Determine the (x, y) coordinate at the center of the cell enclosing the given text.  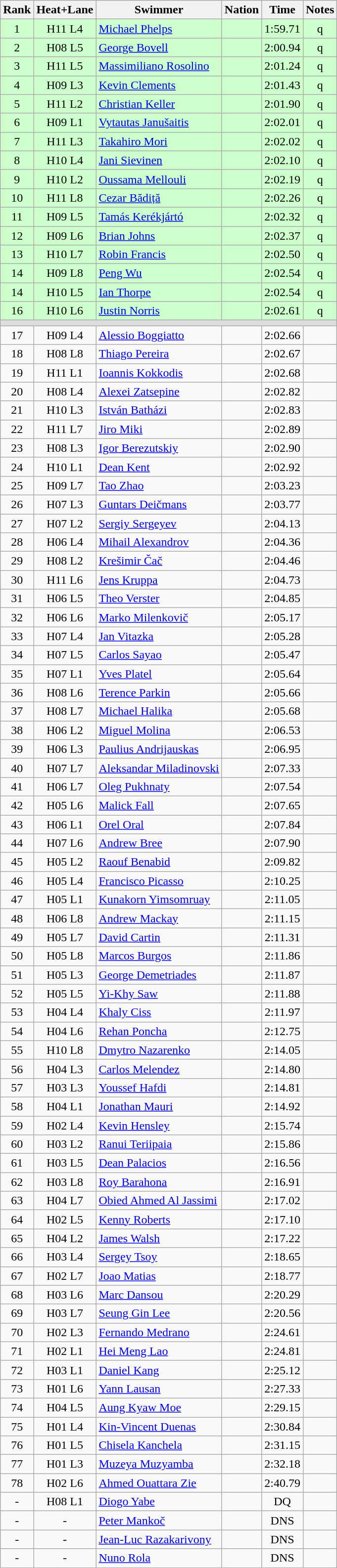
25 (17, 485)
2:02.83 (283, 410)
53 (17, 1012)
H09 L5 (65, 217)
Peng Wu (159, 273)
H06 L7 (65, 786)
H03 L2 (65, 1144)
Francisco Picasso (159, 881)
68 (17, 1295)
Cezar Bădiță (159, 198)
48 (17, 918)
Oleg Pukhnaty (159, 786)
52 (17, 994)
2:11.15 (283, 918)
Aung Kyaw Moe (159, 1407)
H02 L3 (65, 1332)
H11 L4 (65, 29)
62 (17, 1182)
Sergiy Sergeyev (159, 523)
2:02.19 (283, 179)
2:11.97 (283, 1012)
H10 L6 (65, 311)
H07 L5 (65, 655)
Aleksandar Miladinovski (159, 768)
2:27.33 (283, 1389)
Fernando Medrano (159, 1332)
H05 L7 (65, 937)
2:17.22 (283, 1238)
Seung Gin Lee (159, 1313)
2:02.66 (283, 335)
29 (17, 561)
H03 L3 (65, 1088)
2:18.65 (283, 1257)
Nuno Rola (159, 1558)
Daniel Kang (159, 1370)
H05 L3 (65, 975)
David Cartin (159, 937)
Oussama Mellouli (159, 179)
2:02.61 (283, 311)
2:02.92 (283, 467)
77 (17, 1464)
Vytautas Janušaitis (159, 123)
2:06.53 (283, 730)
66 (17, 1257)
2:04.73 (283, 580)
Andrew Mackay (159, 918)
George Bovell (159, 47)
2:11.05 (283, 900)
Marcos Burgos (159, 956)
H07 L2 (65, 523)
2:18.77 (283, 1276)
27 (17, 523)
Rank (17, 10)
H07 L3 (65, 504)
17 (17, 335)
2:10.25 (283, 881)
H08 L6 (65, 693)
33 (17, 636)
2:14.80 (283, 1069)
H10 L7 (65, 255)
51 (17, 975)
Kin-Vincent Duenas (159, 1426)
2:02.89 (283, 429)
50 (17, 956)
Heat+Lane (65, 10)
H02 L7 (65, 1276)
H02 L5 (65, 1220)
H03 L6 (65, 1295)
16 (17, 311)
Time (283, 10)
2:02.02 (283, 141)
Theo Verster (159, 599)
2:11.31 (283, 937)
31 (17, 599)
H03 L5 (65, 1163)
Robin Francis (159, 255)
H06 L4 (65, 542)
Michael Halika (159, 711)
H11 L2 (65, 104)
Justin Norris (159, 311)
44 (17, 843)
H04 L3 (65, 1069)
2:05.68 (283, 711)
9 (17, 179)
2:07.54 (283, 786)
H01 L6 (65, 1389)
H10 L8 (65, 1050)
2:15.74 (283, 1126)
H01 L3 (65, 1464)
78 (17, 1483)
H07 L6 (65, 843)
Notes (320, 10)
2:00.94 (283, 47)
2:11.88 (283, 994)
2:31.15 (283, 1445)
H06 L3 (65, 749)
Raouf Benabid (159, 862)
2:20.29 (283, 1295)
41 (17, 786)
H07 L7 (65, 768)
H10 L2 (65, 179)
2:32.18 (283, 1464)
Dean Kent (159, 467)
49 (17, 937)
2:02.10 (283, 160)
H01 L4 (65, 1426)
H02 L4 (65, 1126)
69 (17, 1313)
Jani Sievinen (159, 160)
H08 L5 (65, 47)
1:59.71 (283, 29)
2:17.02 (283, 1201)
2:02.32 (283, 217)
2:09.82 (283, 862)
42 (17, 805)
2:24.61 (283, 1332)
72 (17, 1370)
1 (17, 29)
2:04.46 (283, 561)
H04 L6 (65, 1031)
Peter Mankoč (159, 1521)
2:30.84 (283, 1426)
Brian Johns (159, 236)
H06 L5 (65, 599)
H05 L8 (65, 956)
H11 L1 (65, 373)
2:29.15 (283, 1407)
2:14.92 (283, 1106)
Yi-Khy Saw (159, 994)
H02 L6 (65, 1483)
2:14.05 (283, 1050)
H06 L1 (65, 824)
Yves Platel (159, 674)
40 (17, 768)
Carlos Melendez (159, 1069)
Youssef Hafdi (159, 1088)
4 (17, 85)
3 (17, 66)
2:11.86 (283, 956)
2:12.75 (283, 1031)
H09 L3 (65, 85)
H10 L5 (65, 292)
H10 L1 (65, 467)
56 (17, 1069)
H06 L8 (65, 918)
2 (17, 47)
57 (17, 1088)
2:20.56 (283, 1313)
Miguel Molina (159, 730)
H04 L1 (65, 1106)
Takahiro Mori (159, 141)
18 (17, 354)
2:06.95 (283, 749)
Kevin Hensley (159, 1126)
Guntars Deičmans (159, 504)
Alessio Boggiatto (159, 335)
H04 L2 (65, 1238)
Ioannis Kokkodis (159, 373)
Ahmed Ouattara Zie (159, 1483)
2:04.85 (283, 599)
24 (17, 467)
Jan Vitazka (159, 636)
34 (17, 655)
7 (17, 141)
Marc Dansou (159, 1295)
Malick Fall (159, 805)
2:15.86 (283, 1144)
H08 L3 (65, 448)
H05 L4 (65, 881)
5 (17, 104)
H11 L6 (65, 580)
H04 L4 (65, 1012)
39 (17, 749)
Alexei Zatsepine (159, 392)
H08 L4 (65, 392)
Joao Matias (159, 1276)
30 (17, 580)
2:02.37 (283, 236)
58 (17, 1106)
H11 L3 (65, 141)
H04 L7 (65, 1201)
2:01.90 (283, 104)
2:02.01 (283, 123)
2:07.65 (283, 805)
Khaly Ciss (159, 1012)
2:02.82 (283, 392)
Kevin Clements (159, 85)
73 (17, 1389)
20 (17, 392)
H09 L1 (65, 123)
James Walsh (159, 1238)
2:01.24 (283, 66)
H08 L7 (65, 711)
45 (17, 862)
2:05.66 (283, 693)
H09 L7 (65, 485)
Rehan Poncha (159, 1031)
12 (17, 236)
H03 L7 (65, 1313)
H09 L4 (65, 335)
Massimiliano Rosolino (159, 66)
23 (17, 448)
H09 L6 (65, 236)
Swimmer (159, 10)
10 (17, 198)
Jean-Luc Razakarivony (159, 1539)
H10 L4 (65, 160)
70 (17, 1332)
36 (17, 693)
Jens Kruppa (159, 580)
H03 L4 (65, 1257)
2:02.67 (283, 354)
2:07.33 (283, 768)
Marko Milenkovič (159, 617)
63 (17, 1201)
2:03.77 (283, 504)
32 (17, 617)
Paulius Andrijauskas (159, 749)
Nation (241, 10)
2:16.56 (283, 1163)
2:05.64 (283, 674)
Hei Meng Lao (159, 1351)
22 (17, 429)
Thiago Pereira (159, 354)
26 (17, 504)
37 (17, 711)
2:02.50 (283, 255)
Tao Zhao (159, 485)
65 (17, 1238)
H11 L5 (65, 66)
74 (17, 1407)
Igor Berezutskiy (159, 448)
H07 L1 (65, 674)
2:17.10 (283, 1220)
Obied Ahmed Al Jassimi (159, 1201)
60 (17, 1144)
2:01.43 (283, 85)
Ranui Teriipaia (159, 1144)
Jonathan Mauri (159, 1106)
2:25.12 (283, 1370)
13 (17, 255)
Yann Lausan (159, 1389)
Chisela Kanchela (159, 1445)
46 (17, 881)
DQ (283, 1502)
2:16.91 (283, 1182)
2:02.90 (283, 448)
2:05.28 (283, 636)
2:05.17 (283, 617)
George Demetriades (159, 975)
54 (17, 1031)
64 (17, 1220)
H02 L1 (65, 1351)
19 (17, 373)
Dean Palacios (159, 1163)
H05 L5 (65, 994)
71 (17, 1351)
H11 L8 (65, 198)
H05 L1 (65, 900)
H05 L2 (65, 862)
H06 L6 (65, 617)
Krešimir Čač (159, 561)
2:04.36 (283, 542)
H03 L1 (65, 1370)
Mihail Alexandrov (159, 542)
2:11.87 (283, 975)
H08 L8 (65, 354)
H05 L6 (65, 805)
H10 L3 (65, 410)
2:02.26 (283, 198)
Sergey Tsoy (159, 1257)
59 (17, 1126)
2:04.13 (283, 523)
H04 L5 (65, 1407)
István Batházi (159, 410)
75 (17, 1426)
H03 L8 (65, 1182)
76 (17, 1445)
11 (17, 217)
Andrew Bree (159, 843)
2:40.79 (283, 1483)
61 (17, 1163)
67 (17, 1276)
2:24.81 (283, 1351)
Roy Barahona (159, 1182)
Diogo Yabe (159, 1502)
21 (17, 410)
H08 L1 (65, 1502)
H11 L7 (65, 429)
2:14.81 (283, 1088)
2:05.47 (283, 655)
8 (17, 160)
Ian Thorpe (159, 292)
H06 L2 (65, 730)
2:07.84 (283, 824)
47 (17, 900)
Jiro Miki (159, 429)
28 (17, 542)
55 (17, 1050)
Muzeya Muzyamba (159, 1464)
H07 L4 (65, 636)
2:07.90 (283, 843)
H09 L8 (65, 273)
Terence Parkin (159, 693)
2:03.23 (283, 485)
Christian Keller (159, 104)
Dmytro Nazarenko (159, 1050)
6 (17, 123)
Kenny Roberts (159, 1220)
2:02.68 (283, 373)
Tamás Kerékjártó (159, 217)
43 (17, 824)
Kunakorn Yimsomruay (159, 900)
H08 L2 (65, 561)
Michael Phelps (159, 29)
38 (17, 730)
35 (17, 674)
Carlos Sayao (159, 655)
Orel Oral (159, 824)
H01 L5 (65, 1445)
